Extract the (X, Y) coordinate from the center of the cell holding the provided text.  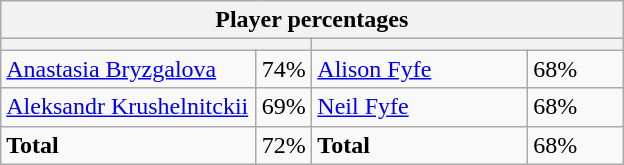
Aleksandr Krushelnitckii (128, 107)
74% (284, 69)
Anastasia Bryzgalova (128, 69)
Player percentages (312, 20)
72% (284, 145)
Neil Fyfe (420, 107)
Alison Fyfe (420, 69)
69% (284, 107)
